Determine the [X, Y] coordinate at the center of the cell enclosing the given text.  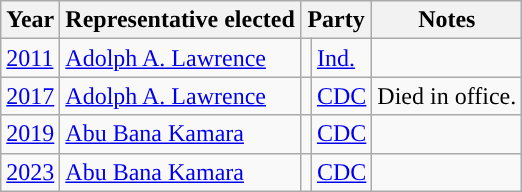
2011 [30, 58]
Notes [447, 20]
2019 [30, 134]
Party [336, 20]
Representative elected [180, 20]
2017 [30, 96]
Ind. [341, 58]
2023 [30, 172]
Died in office. [447, 96]
Year [30, 20]
